Return [x, y] of the center of cell containing provided text 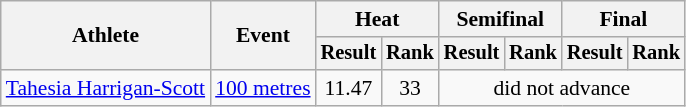
Final [624, 19]
100 metres [262, 88]
Athlete [106, 36]
33 [410, 88]
11.47 [349, 88]
did not advance [562, 88]
Semifinal [500, 19]
Heat [378, 19]
Event [262, 36]
Tahesia Harrigan-Scott [106, 88]
